Identify which cell holds the provided text, then report its [X, Y] central coordinate. 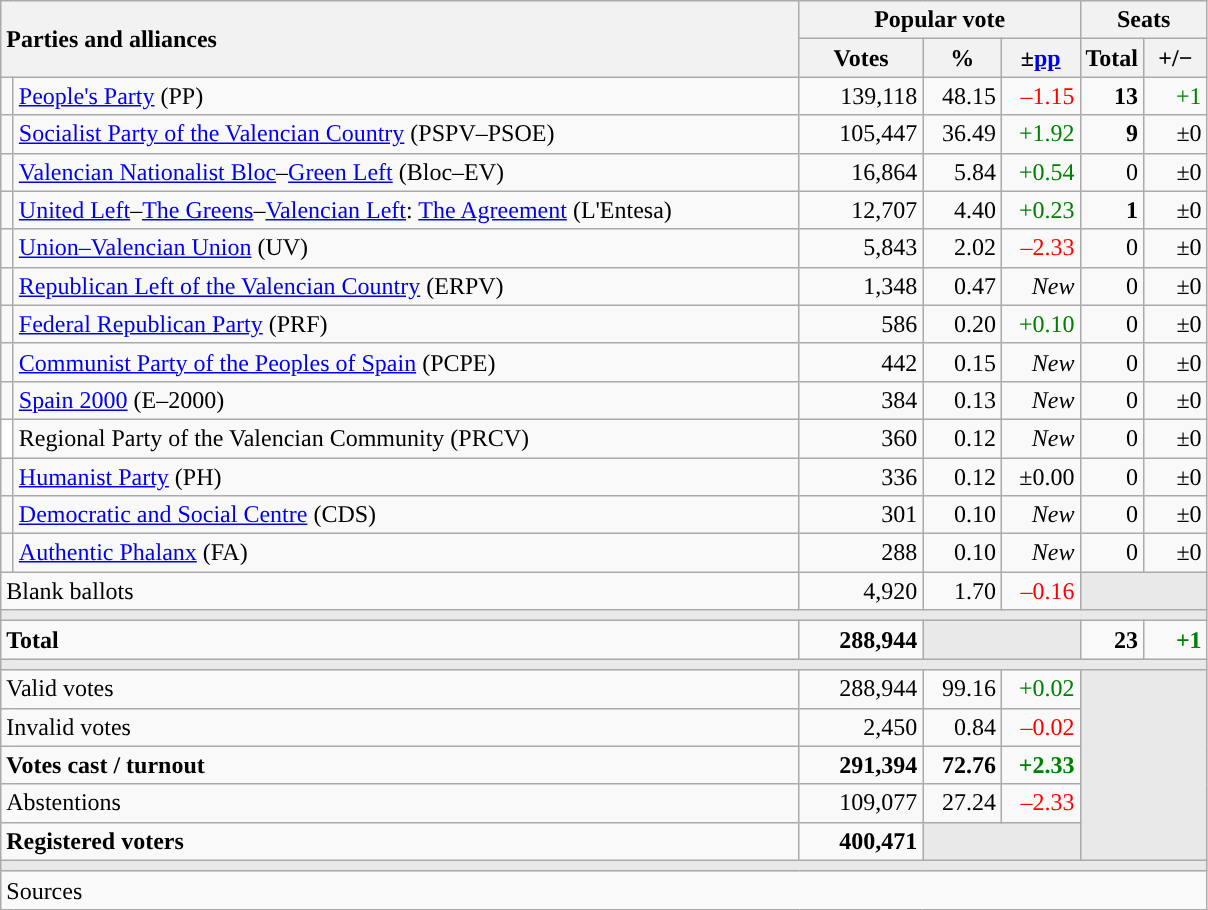
384 [861, 400]
109,077 [861, 803]
0.13 [962, 400]
16,864 [861, 172]
+0.10 [1040, 324]
+0.02 [1040, 689]
0.84 [962, 727]
301 [861, 515]
Humanist Party (PH) [406, 477]
People's Party (PP) [406, 96]
27.24 [962, 803]
–0.02 [1040, 727]
Blank ballots [400, 591]
105,447 [861, 134]
291,394 [861, 765]
2.02 [962, 248]
0.20 [962, 324]
Parties and alliances [400, 39]
Votes [861, 58]
72.76 [962, 765]
9 [1112, 134]
139,118 [861, 96]
–0.16 [1040, 591]
1,348 [861, 286]
4,920 [861, 591]
288 [861, 553]
23 [1112, 640]
Authentic Phalanx (FA) [406, 553]
Abstentions [400, 803]
Registered voters [400, 841]
12,707 [861, 210]
442 [861, 362]
Spain 2000 (E–2000) [406, 400]
Valencian Nationalist Bloc–Green Left (Bloc–EV) [406, 172]
Socialist Party of the Valencian Country (PSPV–PSOE) [406, 134]
United Left–The Greens–Valencian Left: The Agreement (L'Entesa) [406, 210]
336 [861, 477]
1.70 [962, 591]
±0.00 [1040, 477]
+1.92 [1040, 134]
13 [1112, 96]
Popular vote [940, 20]
–1.15 [1040, 96]
% [962, 58]
4.40 [962, 210]
Democratic and Social Centre (CDS) [406, 515]
Federal Republican Party (PRF) [406, 324]
360 [861, 438]
Sources [604, 890]
5.84 [962, 172]
99.16 [962, 689]
586 [861, 324]
Invalid votes [400, 727]
5,843 [861, 248]
0.15 [962, 362]
2,450 [861, 727]
Union–Valencian Union (UV) [406, 248]
+0.54 [1040, 172]
1 [1112, 210]
Votes cast / turnout [400, 765]
+0.23 [1040, 210]
400,471 [861, 841]
0.47 [962, 286]
+2.33 [1040, 765]
Seats [1144, 20]
Valid votes [400, 689]
36.49 [962, 134]
48.15 [962, 96]
+/− [1176, 58]
Regional Party of the Valencian Community (PRCV) [406, 438]
Communist Party of the Peoples of Spain (PCPE) [406, 362]
±pp [1040, 58]
Republican Left of the Valencian Country (ERPV) [406, 286]
